From the cell containing the given text, extract its center point as (X, Y) coordinate. 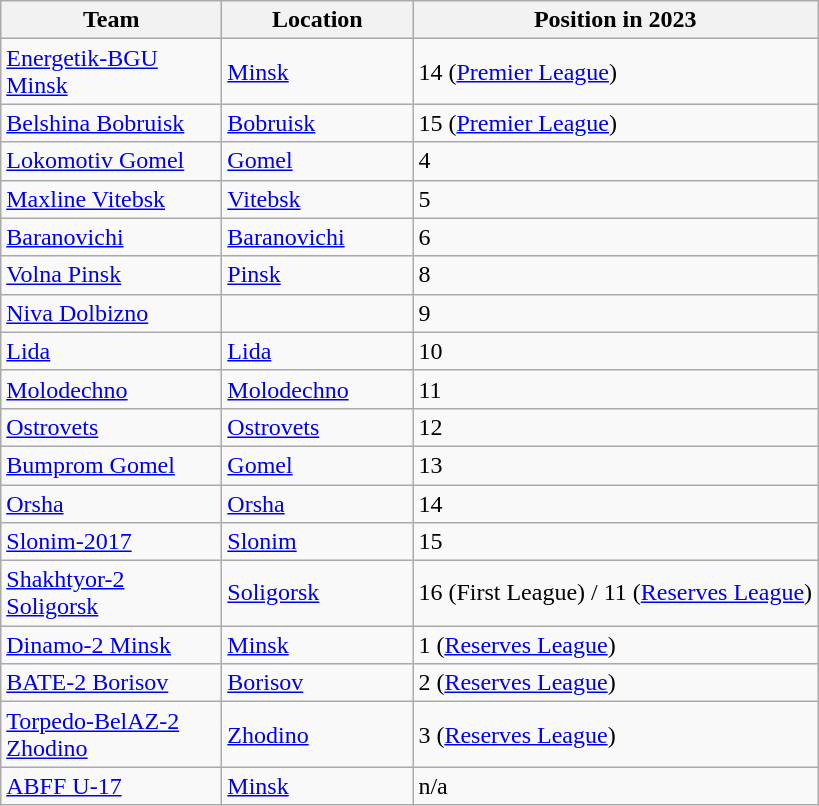
Energetik-BGU Minsk (112, 72)
9 (616, 313)
Slonim (318, 542)
15 (616, 542)
Niva Dolbizno (112, 313)
Volna Pinsk (112, 275)
ABFF U-17 (112, 786)
16 (First League) / 11 (Reserves League) (616, 594)
Belshina Bobruisk (112, 123)
11 (616, 389)
Dinamo-2 Minsk (112, 645)
Location (318, 20)
14 (616, 503)
3 (Reserves League) (616, 734)
1 (Reserves League) (616, 645)
Maxline Vitebsk (112, 199)
Bobruisk (318, 123)
4 (616, 161)
Pinsk (318, 275)
Soligorsk (318, 594)
BATE-2 Borisov (112, 683)
Position in 2023 (616, 20)
Lokomotiv Gomel (112, 161)
Borisov (318, 683)
10 (616, 351)
8 (616, 275)
Torpedo-BelAZ-2 Zhodino (112, 734)
5 (616, 199)
n/a (616, 786)
Slonim-2017 (112, 542)
14 (Premier League) (616, 72)
12 (616, 427)
2 (Reserves League) (616, 683)
Vitebsk (318, 199)
Team (112, 20)
15 (Premier League) (616, 123)
13 (616, 465)
Bumprom Gomel (112, 465)
Zhodino (318, 734)
6 (616, 237)
Shakhtyor-2 Soligorsk (112, 594)
